Search for the cell housing the specified text and yield its [x, y] center coordinate. 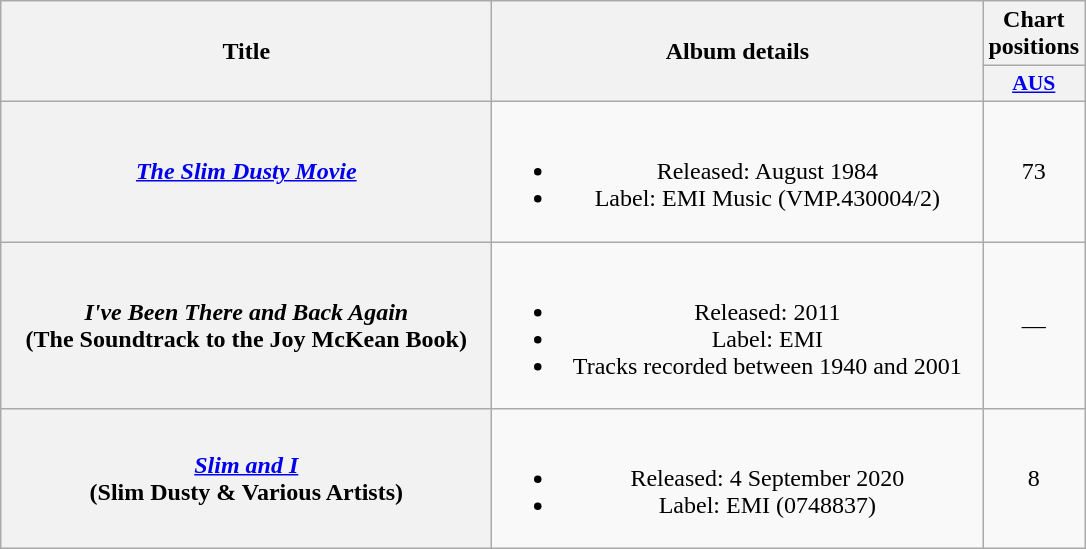
AUS [1034, 84]
Released: 4 September 2020Label: EMI (0748837) [738, 479]
The Slim Dusty Movie [246, 171]
Chart positions [1034, 34]
73 [1034, 171]
I've Been There and Back Again(The Soundtrack to the Joy McKean Book) [246, 326]
— [1034, 326]
Released: August 1984Label: EMI Music (VMP.430004/2) [738, 171]
Released: 2011Label: EMITracks recorded between 1940 and 2001 [738, 326]
Slim and I(Slim Dusty & Various Artists) [246, 479]
Title [246, 52]
8 [1034, 479]
Album details [738, 52]
